Output the [x, y] coordinate of the center of the cell containing the given text.  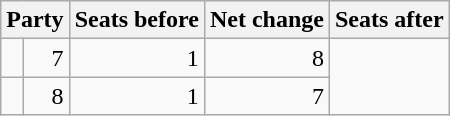
Party [35, 20]
Seats after [389, 20]
Seats before [136, 20]
Net change [266, 20]
